Capture the cell that displays the provided text and extract its [X, Y] central coordinate. 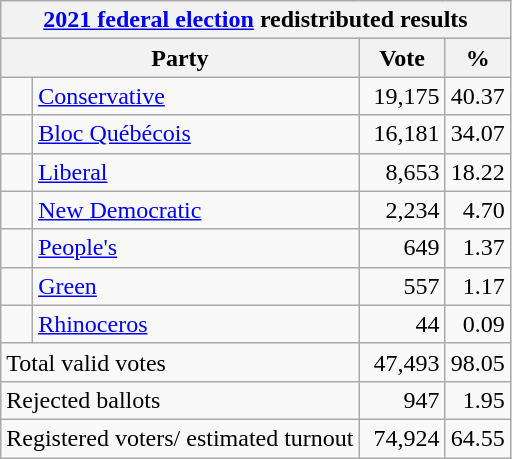
Rejected ballots [180, 400]
Bloc Québécois [196, 134]
Green [196, 286]
47,493 [402, 362]
Vote [402, 58]
947 [402, 400]
19,175 [402, 96]
% [478, 58]
0.09 [478, 324]
Liberal [196, 172]
People's [196, 248]
Conservative [196, 96]
64.55 [478, 438]
Registered voters/ estimated turnout [180, 438]
40.37 [478, 96]
1.17 [478, 286]
8,653 [402, 172]
649 [402, 248]
1.37 [478, 248]
16,181 [402, 134]
34.07 [478, 134]
18.22 [478, 172]
4.70 [478, 210]
Total valid votes [180, 362]
1.95 [478, 400]
98.05 [478, 362]
Rhinoceros [196, 324]
2021 federal election redistributed results [256, 20]
44 [402, 324]
New Democratic [196, 210]
Party [180, 58]
2,234 [402, 210]
557 [402, 286]
74,924 [402, 438]
